Detect which cell encompasses the target text, then output its [x, y] center coordinate. 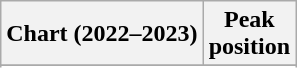
Peakposition [249, 34]
Chart (2022–2023) [102, 34]
